Find where the given text appears and provide that cell's center as (X, Y) coordinate. 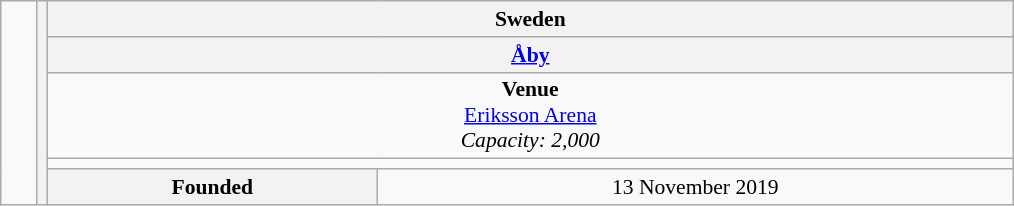
13 November 2019 (695, 187)
Founded (212, 187)
VenueEriksson ArenaCapacity: 2,000 (530, 116)
Åby (530, 55)
Sweden (530, 19)
